Find where the given text appears and provide that cell's center as [x, y] coordinate. 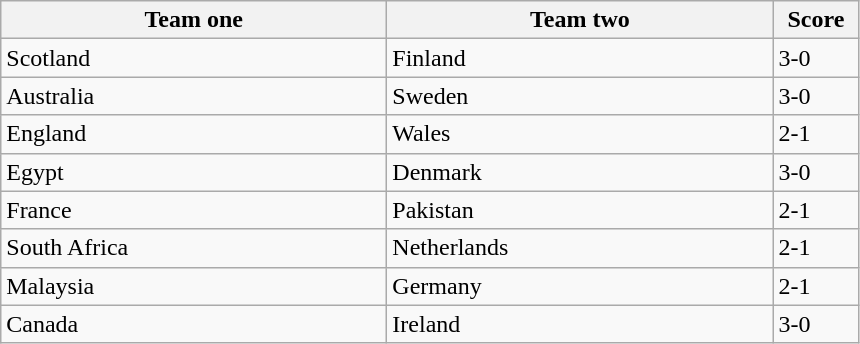
Team one [194, 20]
Canada [194, 324]
France [194, 210]
Denmark [580, 172]
Germany [580, 286]
South Africa [194, 248]
Team two [580, 20]
England [194, 134]
Finland [580, 58]
Score [816, 20]
Ireland [580, 324]
Australia [194, 96]
Sweden [580, 96]
Wales [580, 134]
Egypt [194, 172]
Scotland [194, 58]
Netherlands [580, 248]
Pakistan [580, 210]
Malaysia [194, 286]
